Detect which cell encompasses the target text, then output its [x, y] center coordinate. 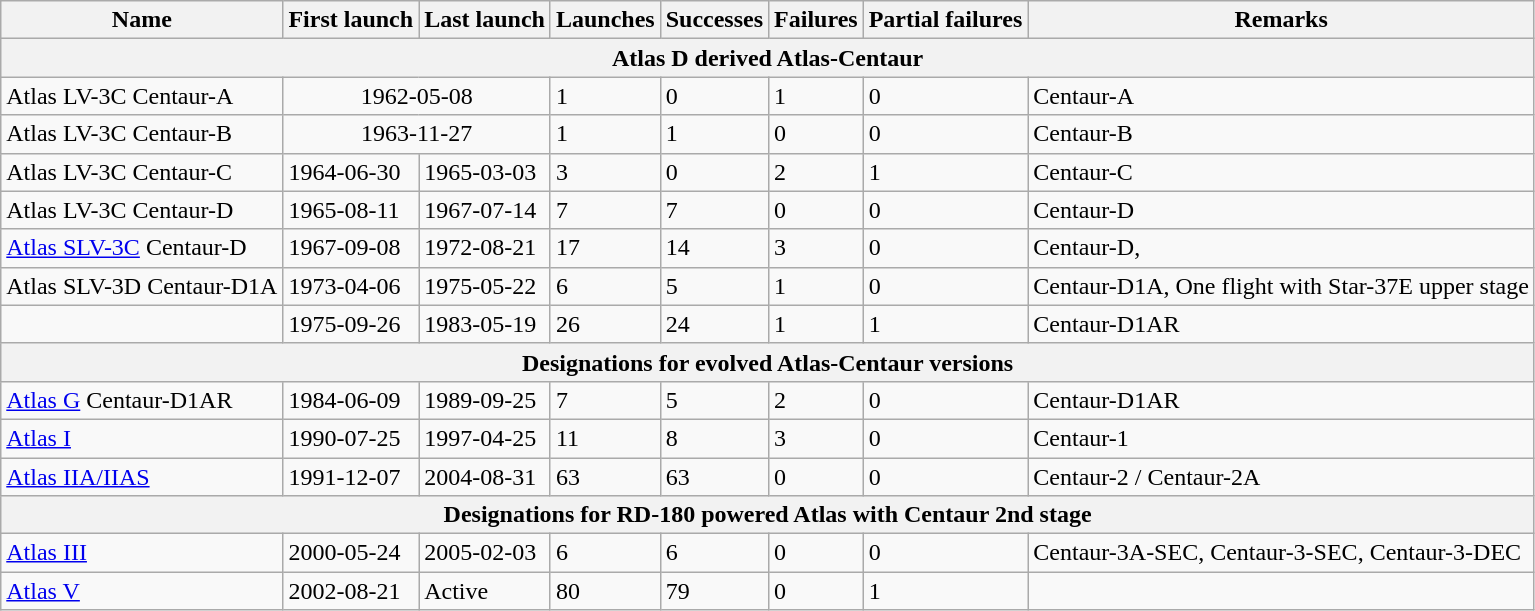
Last launch [485, 20]
Atlas IIA/IIAS [142, 477]
Atlas LV-3C Centaur-A [142, 96]
1989-09-25 [485, 400]
Atlas V [142, 591]
2004-08-31 [485, 477]
2005-02-03 [485, 553]
Atlas III [142, 553]
11 [605, 438]
2000-05-24 [351, 553]
14 [714, 248]
17 [605, 248]
1967-09-08 [351, 248]
Atlas I [142, 438]
1965-03-03 [485, 172]
Centaur-D [1282, 210]
Atlas LV-3C Centaur-C [142, 172]
1963-11-27 [417, 134]
26 [605, 324]
Centaur-1 [1282, 438]
Name [142, 20]
Designations for RD-180 powered Atlas with Centaur 2nd stage [768, 515]
Centaur-D1A, One flight with Star-37E upper stage [1282, 286]
1973-04-06 [351, 286]
1997-04-25 [485, 438]
Centaur-B [1282, 134]
1962-05-08 [417, 96]
80 [605, 591]
Launches [605, 20]
Remarks [1282, 20]
1975-09-26 [351, 324]
Atlas LV-3C Centaur-D [142, 210]
Centaur-C [1282, 172]
Designations for evolved Atlas-Centaur versions [768, 362]
Centaur-D, [1282, 248]
Successes [714, 20]
Atlas SLV-3D Centaur-D1A [142, 286]
1975-05-22 [485, 286]
Atlas G Centaur-D1AR [142, 400]
1965-08-11 [351, 210]
Centaur-A [1282, 96]
1983-05-19 [485, 324]
Atlas D derived Atlas-Centaur [768, 58]
2002-08-21 [351, 591]
1984-06-09 [351, 400]
Failures [816, 20]
1964-06-30 [351, 172]
1990-07-25 [351, 438]
1991-12-07 [351, 477]
Atlas LV-3C Centaur-B [142, 134]
1972-08-21 [485, 248]
First launch [351, 20]
Atlas SLV-3C Centaur-D [142, 248]
Active [485, 591]
1967-07-14 [485, 210]
Centaur-3A-SEC, Centaur-3-SEC, Centaur-3-DEC [1282, 553]
24 [714, 324]
79 [714, 591]
Centaur-2 / Centaur-2A [1282, 477]
8 [714, 438]
Partial failures [946, 20]
